Scan for the cell matching the given text and deliver its [x, y] coordinate at center. 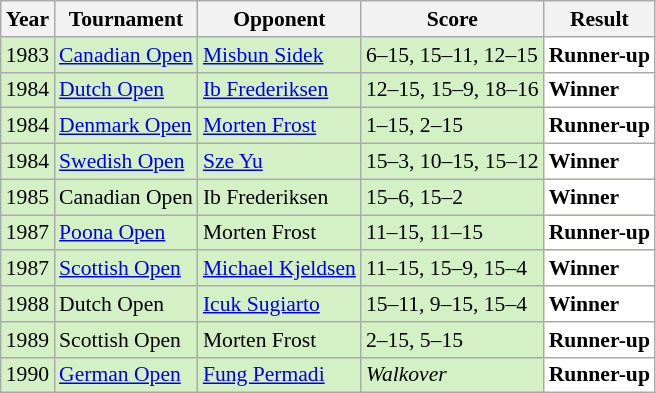
1990 [28, 375]
1989 [28, 340]
Tournament [126, 19]
Misbun Sidek [280, 55]
Icuk Sugiarto [280, 304]
1983 [28, 55]
Fung Permadi [280, 375]
Denmark Open [126, 126]
1–15, 2–15 [452, 126]
2–15, 5–15 [452, 340]
Score [452, 19]
11–15, 11–15 [452, 233]
German Open [126, 375]
Michael Kjeldsen [280, 269]
1988 [28, 304]
Opponent [280, 19]
6–15, 15–11, 12–15 [452, 55]
12–15, 15–9, 18–16 [452, 90]
Walkover [452, 375]
11–15, 15–9, 15–4 [452, 269]
Result [600, 19]
1985 [28, 197]
Poona Open [126, 233]
15–11, 9–15, 15–4 [452, 304]
15–3, 10–15, 15–12 [452, 162]
15–6, 15–2 [452, 197]
Year [28, 19]
Swedish Open [126, 162]
Sze Yu [280, 162]
